For the text-containing cell, return its midpoint in [x, y] coordinate format. 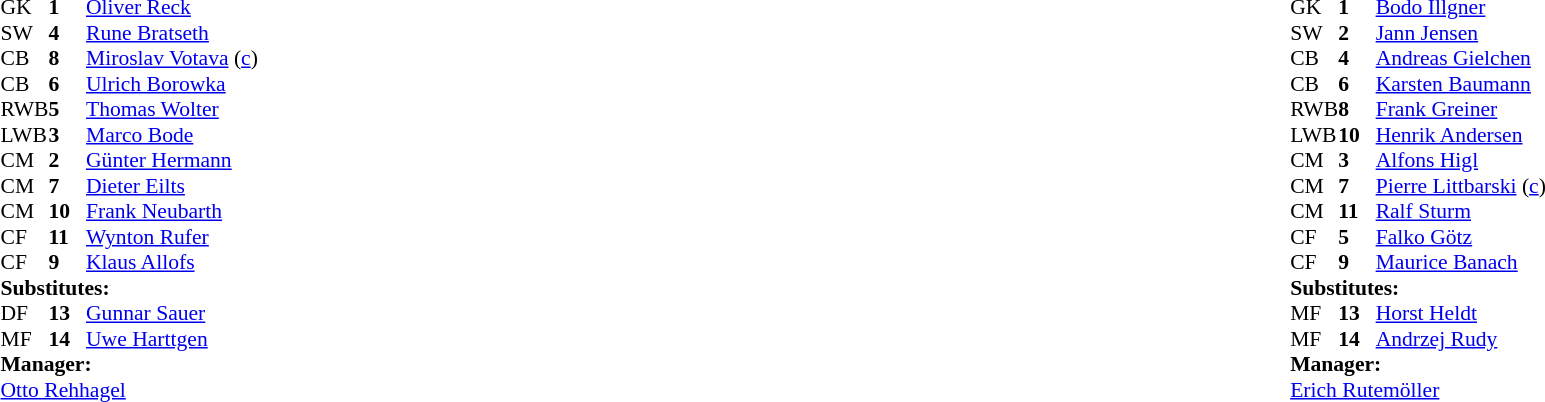
DF [24, 313]
Rune Bratseth [172, 33]
Substitutes: [128, 288]
Günter Hermann [172, 161]
Ulrich Borowka [172, 84]
Manager: [128, 365]
Frank Neubarth [172, 211]
Wynton Rufer [172, 237]
Thomas Wolter [172, 109]
Uwe Harttgen [172, 339]
Klaus Allofs [172, 263]
Dieter Eilts [172, 186]
Miroslav Votava (c) [172, 59]
Gunnar Sauer [172, 313]
Marco Bode [172, 135]
